Identify which cell holds the provided text, then report its [X, Y] central coordinate. 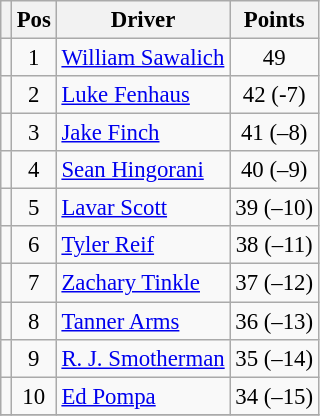
1 [34, 58]
37 (–12) [274, 283]
42 (-7) [274, 95]
3 [34, 133]
39 (–10) [274, 208]
35 (–14) [274, 358]
9 [34, 358]
8 [34, 321]
William Sawalich [143, 58]
Jake Finch [143, 133]
40 (–9) [274, 170]
R. J. Smotherman [143, 358]
Luke Fenhaus [143, 95]
Points [274, 20]
49 [274, 58]
41 (–8) [274, 133]
Ed Pompa [143, 396]
6 [34, 245]
4 [34, 170]
36 (–13) [274, 321]
5 [34, 208]
Sean Hingorani [143, 170]
Zachary Tinkle [143, 283]
2 [34, 95]
10 [34, 396]
Driver [143, 20]
7 [34, 283]
Lavar Scott [143, 208]
34 (–15) [274, 396]
Pos [34, 20]
38 (–11) [274, 245]
Tyler Reif [143, 245]
Tanner Arms [143, 321]
